Capture the cell that displays the provided text and extract its [X, Y] central coordinate. 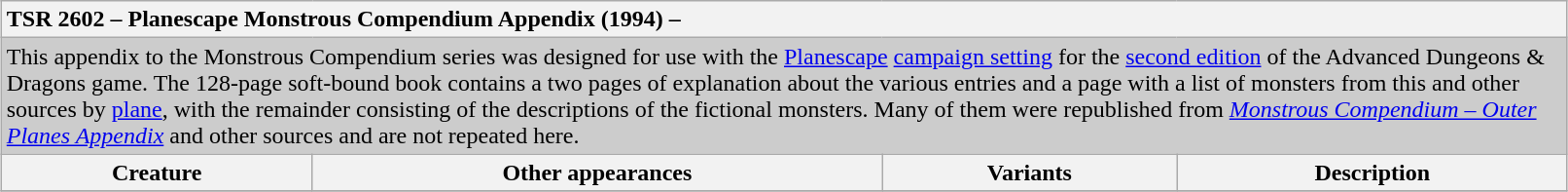
Variants [1030, 173]
Description [1372, 173]
TSR 2602 – Planescape Monstrous Compendium Appendix (1994) – [784, 19]
Other appearances [597, 173]
Creature [157, 173]
